From the cell containing the given text, extract its center point as [X, Y] coordinate. 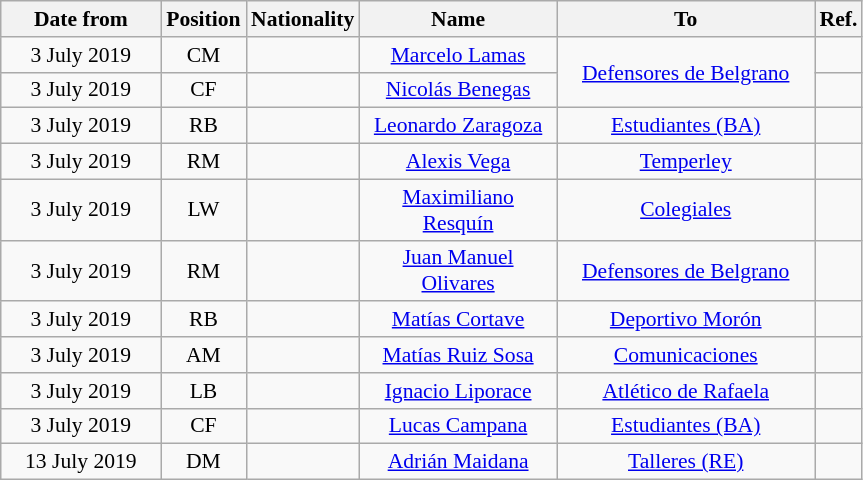
Matías Ruiz Sosa [458, 355]
Comunicaciones [686, 355]
13 July 2019 [81, 462]
Position [204, 19]
Alexis Vega [458, 162]
Ref. [839, 19]
CM [204, 55]
LB [204, 391]
Date from [81, 19]
AM [204, 355]
Leonardo Zaragoza [458, 126]
Talleres (RE) [686, 462]
Deportivo Morón [686, 320]
Lucas Campana [458, 426]
Adrián Maidana [458, 462]
Name [458, 19]
Nicolás Benegas [458, 90]
Temperley [686, 162]
Atlético de Rafaela [686, 391]
Nationality [302, 19]
Maximiliano Resquín [458, 210]
LW [204, 210]
To [686, 19]
Matías Cortave [458, 320]
Juan Manuel Olivares [458, 270]
Ignacio Liporace [458, 391]
DM [204, 462]
Colegiales [686, 210]
Marcelo Lamas [458, 55]
